Identify which cell holds the provided text, then report its (x, y) central coordinate. 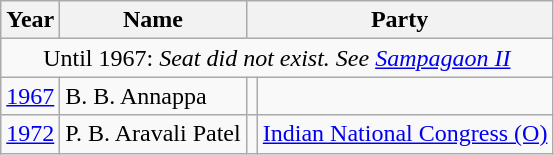
B. B. Annappa (153, 96)
1972 (30, 134)
P. B. Aravali Patel (153, 134)
1967 (30, 96)
Party (400, 20)
Until 1967: Seat did not exist. See Sampagaon II (277, 58)
Year (30, 20)
Indian National Congress (O) (405, 134)
Name (153, 20)
